Search for the cell housing the specified text and yield its (x, y) center coordinate. 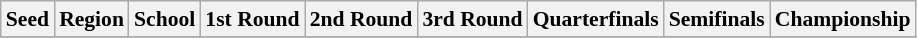
2nd Round (362, 19)
Semifinals (717, 19)
Region (92, 19)
1st Round (252, 19)
School (164, 19)
Quarterfinals (596, 19)
Championship (843, 19)
Seed (28, 19)
3rd Round (472, 19)
